Return the [x, y] coordinate for the center point of the cell that contains the specified text.  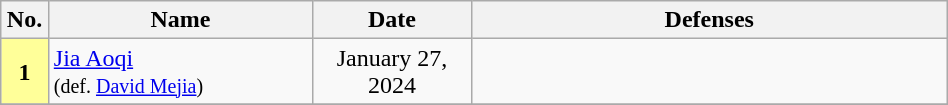
Defenses [709, 20]
Date [392, 20]
No. [25, 20]
Jia Aoqi (def. David Mejia) [180, 72]
1 [25, 72]
January 27, 2024 [392, 72]
Name [180, 20]
